Find where the given text appears and provide that cell's center as [x, y] coordinate. 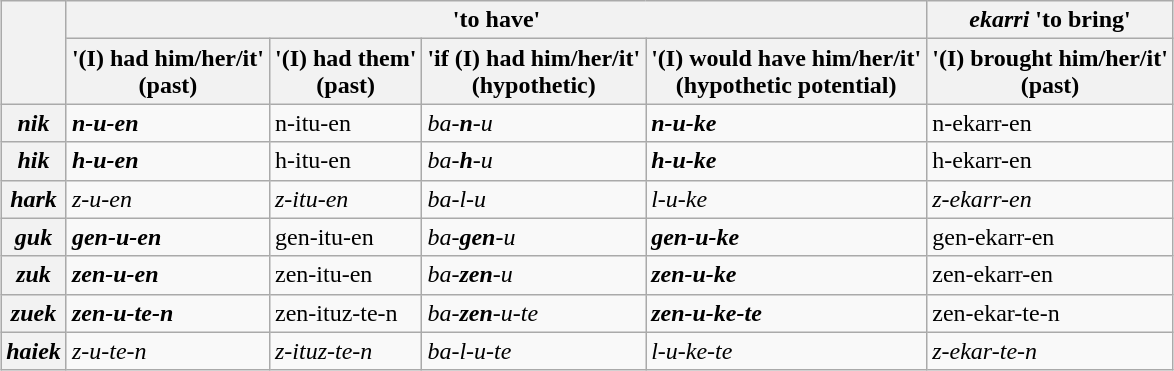
ba-n-u [534, 123]
haiek [34, 351]
'(I) brought him/her/it' (past) [1050, 72]
z-itu-en [345, 199]
h-ekarr-en [1050, 161]
gen-u-ke [786, 237]
'to have' [496, 20]
ba-zen-u-te [534, 313]
ekarri 'to bring' [1050, 20]
ba-gen-u [534, 237]
ba-l-u-te [534, 351]
zen-ekar-te-n [1050, 313]
'if (I) had him/her/it' (hypothetic) [534, 72]
'(I) had them' (past) [345, 72]
zen-ekarr-en [1050, 275]
l-u-ke [786, 199]
'(I) had him/her/it' (past) [168, 72]
zen-u-te-n [168, 313]
n-itu-en [345, 123]
zuk [34, 275]
gen-itu-en [345, 237]
z-ekar-te-n [1050, 351]
h-itu-en [345, 161]
z-ekarr-en [1050, 199]
guk [34, 237]
ba-h-u [534, 161]
h-u-en [168, 161]
z-u-te-n [168, 351]
gen-ekarr-en [1050, 237]
zen-u-ke [786, 275]
n-u-en [168, 123]
h-u-ke [786, 161]
z-ituz-te-n [345, 351]
zen-ituz-te-n [345, 313]
z-u-en [168, 199]
ba-l-u [534, 199]
hark [34, 199]
zen-u-en [168, 275]
zuek [34, 313]
gen-u-en [168, 237]
ba-zen-u [534, 275]
n-ekarr-en [1050, 123]
zen-itu-en [345, 275]
n-u-ke [786, 123]
nik [34, 123]
'(I) would have him/her/it' (hypothetic potential) [786, 72]
zen-u-ke-te [786, 313]
hik [34, 161]
l-u-ke-te [786, 351]
